Locate the cell with the specified text and output its (X, Y) center coordinate. 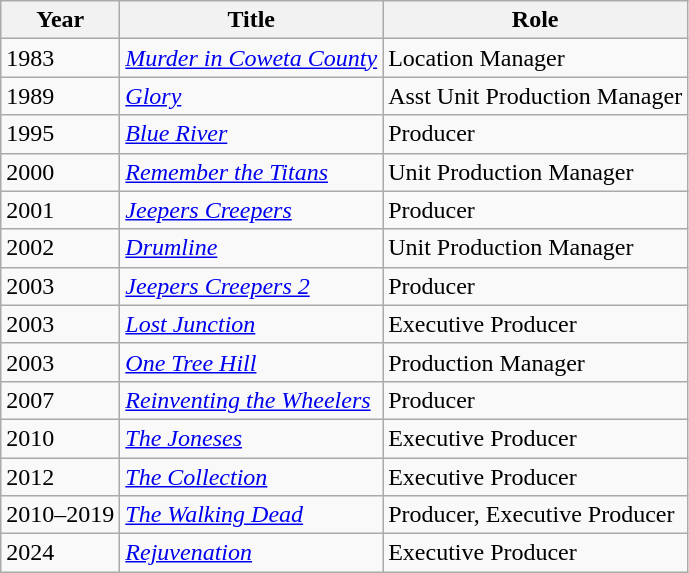
Jeepers Creepers (252, 210)
Reinventing the Wheelers (252, 400)
Asst Unit Production Manager (536, 96)
Remember the Titans (252, 172)
Year (60, 20)
Murder in Coweta County (252, 58)
2024 (60, 553)
Role (536, 20)
Jeepers Creepers 2 (252, 286)
2007 (60, 400)
Producer, Executive Producer (536, 515)
The Walking Dead (252, 515)
Rejuvenation (252, 553)
2012 (60, 477)
Lost Junction (252, 324)
1983 (60, 58)
2001 (60, 210)
1995 (60, 134)
One Tree Hill (252, 362)
2010–2019 (60, 515)
2002 (60, 248)
The Collection (252, 477)
2000 (60, 172)
Drumline (252, 248)
Location Manager (536, 58)
Production Manager (536, 362)
Title (252, 20)
Blue River (252, 134)
The Joneses (252, 438)
1989 (60, 96)
Glory (252, 96)
2010 (60, 438)
